Scan for the cell matching the given text and deliver its (x, y) coordinate at center. 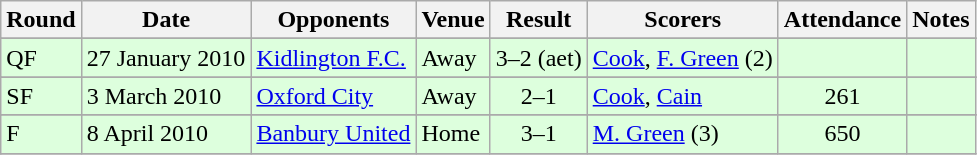
Kidlington F.C. (334, 58)
Date (166, 20)
Scorers (682, 20)
3–1 (538, 134)
Attendance (842, 20)
F (41, 134)
QF (41, 58)
261 (842, 96)
M. Green (3) (682, 134)
27 January 2010 (166, 58)
SF (41, 96)
2–1 (538, 96)
650 (842, 134)
Result (538, 20)
Venue (453, 20)
Home (453, 134)
8 April 2010 (166, 134)
Notes (941, 20)
Cook, Cain (682, 96)
3–2 (aet) (538, 58)
Round (41, 20)
Banbury United (334, 134)
Oxford City (334, 96)
Cook, F. Green (2) (682, 58)
3 March 2010 (166, 96)
Opponents (334, 20)
